Extract the [X, Y] coordinate from the center of the cell holding the provided text.  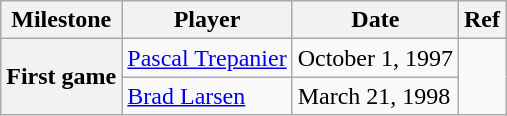
Pascal Trepanier [207, 58]
Brad Larsen [207, 96]
March 21, 1998 [375, 96]
October 1, 1997 [375, 58]
First game [62, 77]
Player [207, 20]
Date [375, 20]
Ref [482, 20]
Milestone [62, 20]
